Output the (X, Y) coordinate of the center of the cell containing the given text.  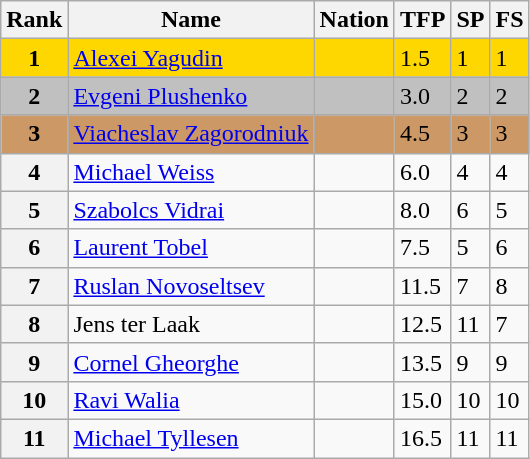
4.5 (422, 134)
Evgeni Plushenko (191, 96)
TFP (422, 20)
Nation (354, 20)
8.0 (422, 210)
15.0 (422, 400)
Name (191, 20)
Michael Tyllesen (191, 438)
Laurent Tobel (191, 248)
Szabolcs Vidrai (191, 210)
Viacheslav Zagorodniuk (191, 134)
Rank (34, 20)
7.5 (422, 248)
Jens ter Laak (191, 324)
11.5 (422, 286)
Cornel Gheorghe (191, 362)
16.5 (422, 438)
SP (470, 20)
Michael Weiss (191, 172)
13.5 (422, 362)
1.5 (422, 58)
Alexei Yagudin (191, 58)
6.0 (422, 172)
3.0 (422, 96)
Ravi Walia (191, 400)
12.5 (422, 324)
Ruslan Novoseltsev (191, 286)
FS (510, 20)
